Determine the (X, Y) coordinate at the center of the cell enclosing the given text.  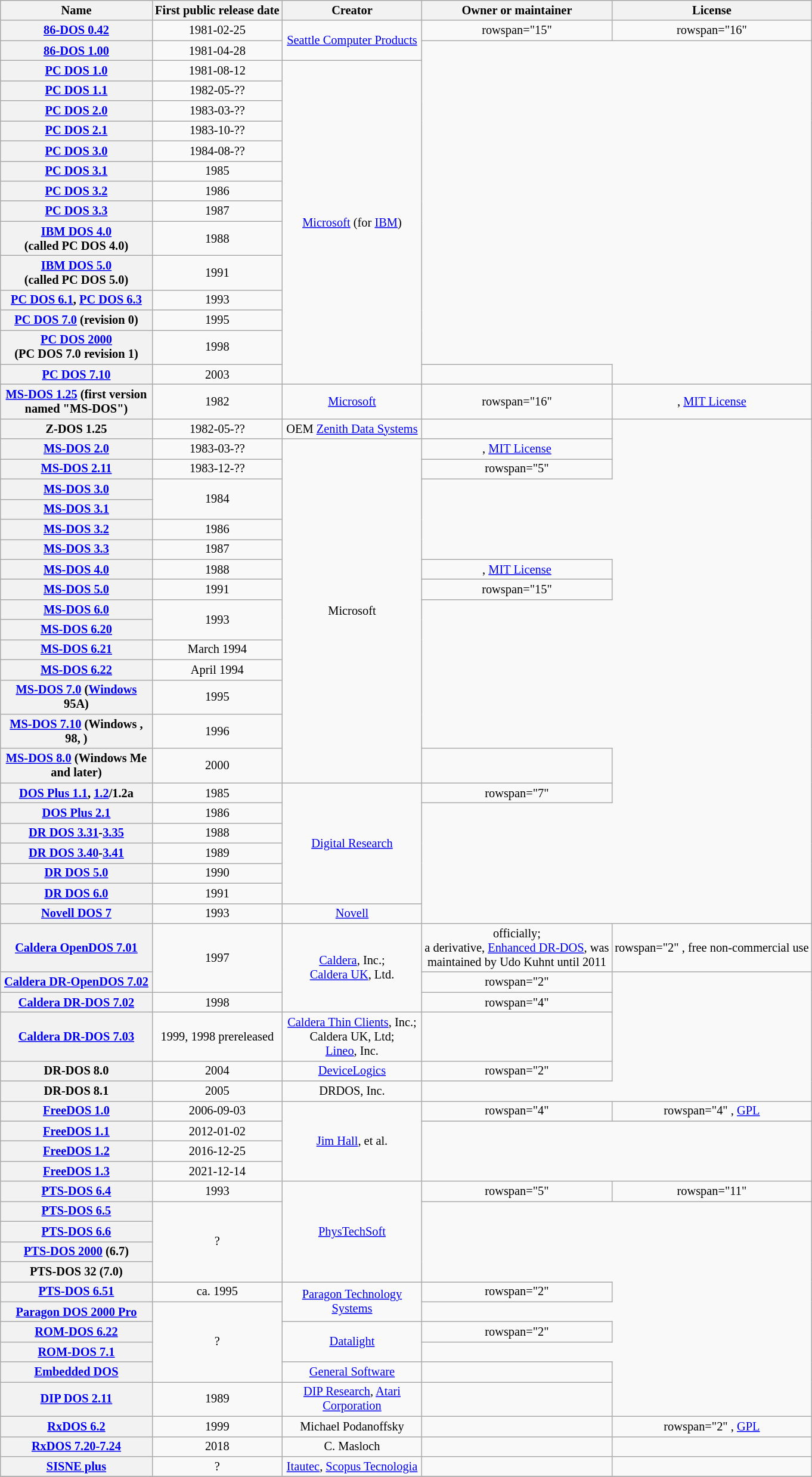
DeviceLogics (352, 1071)
MS-DOS 6.0 (76, 609)
FreeDOS 1.1 (76, 1131)
SISNE plus (76, 1466)
Jim Hall, et al. (352, 1141)
Embedded DOS (76, 1372)
86-DOS 1.00 (76, 51)
ca. 1995 (217, 1292)
2016-12-25 (217, 1151)
Seattle Computer Products (352, 41)
MS-DOS 6.20 (76, 630)
Caldera DR-DOS 7.02 (76, 1002)
DR DOS 3.40-3.41 (76, 853)
MS-DOS 5.0 (76, 589)
PhysTechSoft (352, 1231)
2012-01-02 (217, 1131)
PC DOS 3.1 (76, 171)
rowspan="11" (712, 1191)
2000 (217, 766)
Michael Podanoffsky (352, 1426)
Microsoft (for IBM) (352, 222)
RxDOS 6.2 (76, 1426)
1981-04-28 (217, 51)
Novell (352, 914)
1996 (217, 731)
rowspan="7" (517, 793)
March 1994 (217, 649)
PC DOS 3.3 (76, 211)
PC DOS 2.1 (76, 131)
ROM-DOS 6.22 (76, 1332)
1983-12-?? (217, 469)
rowspan="2" , free non-commercial use (712, 947)
1982 (217, 401)
Name (76, 10)
MS-DOS 7.0 (Windows 95A) (76, 697)
FreeDOS 1.3 (76, 1171)
PTS-DOS 6.6 (76, 1231)
1981-08-12 (217, 70)
DR DOS 5.0 (76, 873)
DR-DOS 8.0 (76, 1071)
OEM Zenith Data Systems (352, 429)
DR-DOS 8.1 (76, 1091)
Creator (352, 10)
MS-DOS 3.0 (76, 489)
April 1994 (217, 670)
MS-DOS 8.0 (Windows Me and later) (76, 766)
License (712, 10)
MS-DOS 4.0 (76, 569)
First public release date (217, 10)
DOS Plus 1.1, 1.2/1.2a (76, 793)
2021-12-14 (217, 1171)
DIP Research, Atari Corporation (352, 1399)
Caldera, Inc.;Caldera UK, Ltd. (352, 967)
PC DOS 1.1 (76, 91)
officially;a derivative, Enhanced DR-DOS, wasmaintained by Udo Kuhnt until 2011 (517, 947)
Z-DOS 1.25 (76, 429)
RxDOS 7.20-7.24 (76, 1447)
DRDOS, Inc. (352, 1091)
DOS Plus 2.1 (76, 813)
MS-DOS 6.22 (76, 670)
2003 (217, 374)
MS-DOS 6.21 (76, 649)
1999, 1998 prereleased (217, 1036)
PC DOS 3.0 (76, 151)
2018 (217, 1447)
MS-DOS 2.0 (76, 449)
FreeDOS 1.0 (76, 1111)
MS-DOS 1.25 (first version named "MS-DOS") (76, 401)
DR DOS 3.31-3.35 (76, 833)
rowspan="2" , GPL (712, 1426)
2004 (217, 1071)
FreeDOS 1.2 (76, 1151)
IBM DOS 5.0(called PC DOS 5.0) (76, 273)
1999 (217, 1426)
DIP DOS 2.11 (76, 1399)
PTS-DOS 6.5 (76, 1211)
PC DOS 1.0 (76, 70)
Caldera DR-OpenDOS 7.02 (76, 982)
Owner or maintainer (517, 10)
Paragon DOS 2000 Pro (76, 1312)
1997 (217, 958)
ROM-DOS 7.1 (76, 1352)
rowspan="4" , GPL (712, 1111)
2006-09-03 (217, 1111)
1990 (217, 873)
PC DOS 7.0 (revision 0) (76, 320)
PC DOS 2.0 (76, 111)
1984-08-?? (217, 151)
1984 (217, 498)
PC DOS 2000(PC DOS 7.0 revision 1) (76, 347)
PTS-DOS 32 (7.0) (76, 1271)
General Software (352, 1372)
Itautec, Scopus Tecnologia (352, 1466)
IBM DOS 4.0(called PC DOS 4.0) (76, 239)
86-DOS 0.42 (76, 30)
DR DOS 6.0 (76, 893)
2005 (217, 1091)
MS-DOS 3.1 (76, 509)
Caldera DR-DOS 7.03 (76, 1036)
MS-DOS 2.11 (76, 469)
PTS-DOS 2000 (6.7) (76, 1252)
1981-02-25 (217, 30)
1983-10-?? (217, 131)
PTS-DOS 6.51 (76, 1292)
Digital Research (352, 843)
MS-DOS 7.10 (Windows , 98, ) (76, 731)
Caldera OpenDOS 7.01 (76, 947)
PC DOS 6.1, PC DOS 6.3 (76, 300)
MS-DOS 3.3 (76, 549)
Novell DOS 7 (76, 914)
PTS-DOS 6.4 (76, 1191)
PC DOS 3.2 (76, 191)
Caldera Thin Clients, Inc.;Caldera UK, Ltd;Lineo, Inc. (352, 1036)
C. Masloch (352, 1447)
MS-DOS 3.2 (76, 529)
Paragon Technology Systems (352, 1301)
Datalight (352, 1342)
PC DOS 7.10 (76, 374)
